Identify which cell holds the provided text, then report its [X, Y] central coordinate. 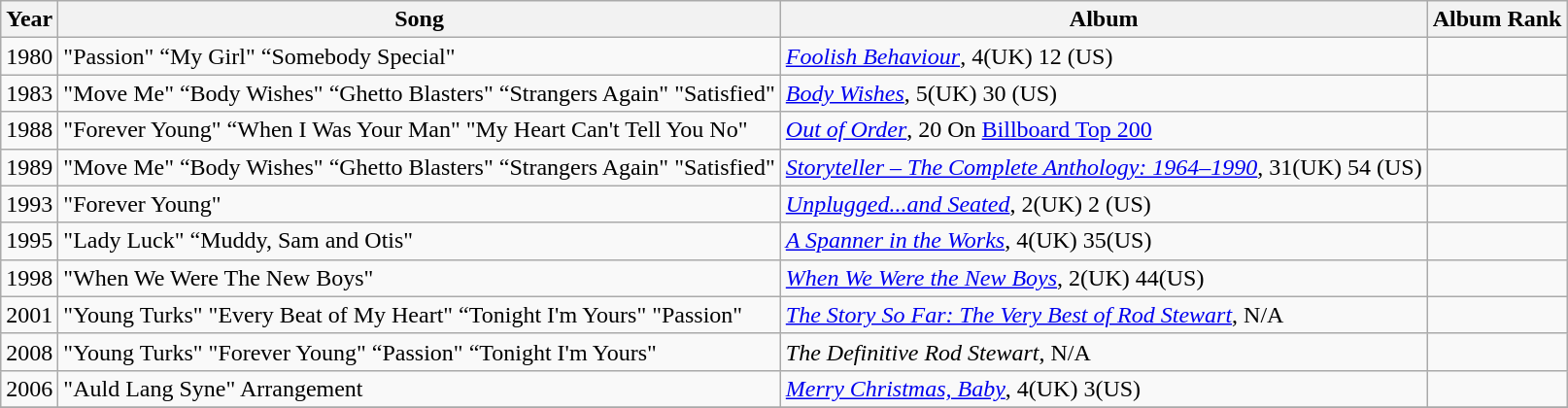
Merry Christmas, Baby, 4(UK) 3(US) [1104, 389]
2001 [29, 315]
1980 [29, 56]
"Forever Young" “When I Was Your Man" "My Heart Can't Tell You No" [420, 130]
"Young Turks" "Forever Young" “Passion" “Tonight I'm Yours" [420, 352]
Song [420, 19]
When We Were the New Boys, 2(UK) 44(US) [1104, 278]
1993 [29, 204]
Storyteller – The Complete Anthology: 1964–1990, 31(UK) 54 (US) [1104, 167]
"Passion" “My Girl" “Somebody Special" [420, 56]
"Forever Young" [420, 204]
1983 [29, 93]
"When We Were The New Boys" [420, 278]
Unplugged...and Seated, 2(UK) 2 (US) [1104, 204]
The Definitive Rod Stewart, N/A [1104, 352]
1995 [29, 241]
Album Rank [1497, 19]
1989 [29, 167]
"Lady Luck" “Muddy, Sam and Otis" [420, 241]
Album [1104, 19]
1998 [29, 278]
Out of Order, 20 On Billboard Top 200 [1104, 130]
Body Wishes, 5(UK) 30 (US) [1104, 93]
2006 [29, 389]
The Story So Far: The Very Best of Rod Stewart, N/A [1104, 315]
Foolish Behaviour, 4(UK) 12 (US) [1104, 56]
Year [29, 19]
"Young Turks" "Every Beat of My Heart" “Tonight I'm Yours" "Passion" [420, 315]
1988 [29, 130]
"Auld Lang Syne" Arrangement [420, 389]
2008 [29, 352]
A Spanner in the Works, 4(UK) 35(US) [1104, 241]
